Return [X, Y] of the center of cell containing provided text 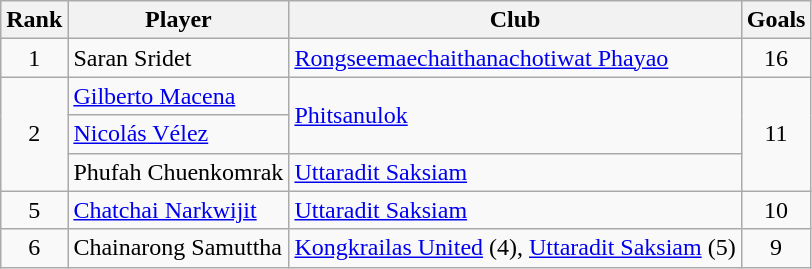
Rank [34, 20]
Nicolás Vélez [178, 134]
6 [34, 248]
Gilberto Macena [178, 96]
Saran Sridet [178, 58]
Player [178, 20]
2 [34, 134]
Chainarong Samuttha [178, 248]
Phufah Chuenkomrak [178, 172]
1 [34, 58]
Goals [776, 20]
10 [776, 210]
9 [776, 248]
Rongseemaechaithanachotiwat Phayao [515, 58]
16 [776, 58]
11 [776, 134]
Phitsanulok [515, 115]
Chatchai Narkwijit [178, 210]
Club [515, 20]
5 [34, 210]
Kongkrailas United (4), Uttaradit Saksiam (5) [515, 248]
